Determine the [X, Y] coordinate at the center of the cell enclosing the given text.  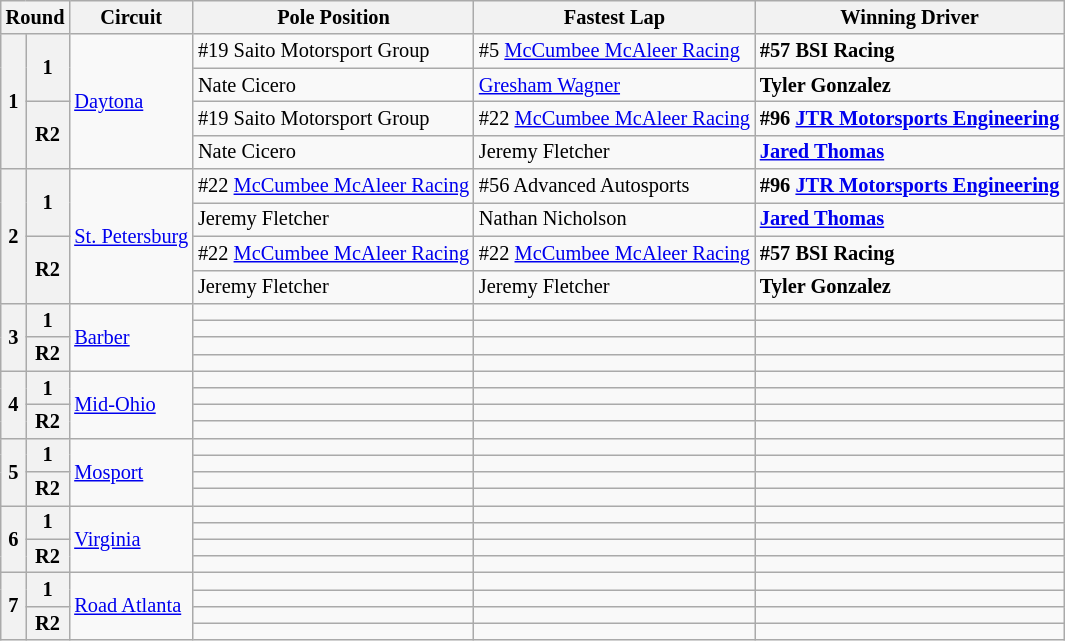
St. Petersburg [131, 236]
6 [14, 538]
Pole Position [334, 17]
Circuit [131, 17]
Virginia [131, 538]
2 [14, 236]
Nathan Nicholson [614, 219]
3 [14, 336]
Gresham Wagner [614, 85]
Barber [131, 336]
7 [14, 606]
Fastest Lap [614, 17]
#56 Advanced Autosports [614, 186]
5 [14, 472]
Road Atlanta [131, 606]
Mosport [131, 472]
Mid-Ohio [131, 404]
Daytona [131, 102]
Round [36, 17]
#5 McCumbee McAleer Racing [614, 51]
4 [14, 404]
Winning Driver [910, 17]
